Determine the [x, y] coordinate at the center of the cell enclosing the given text.  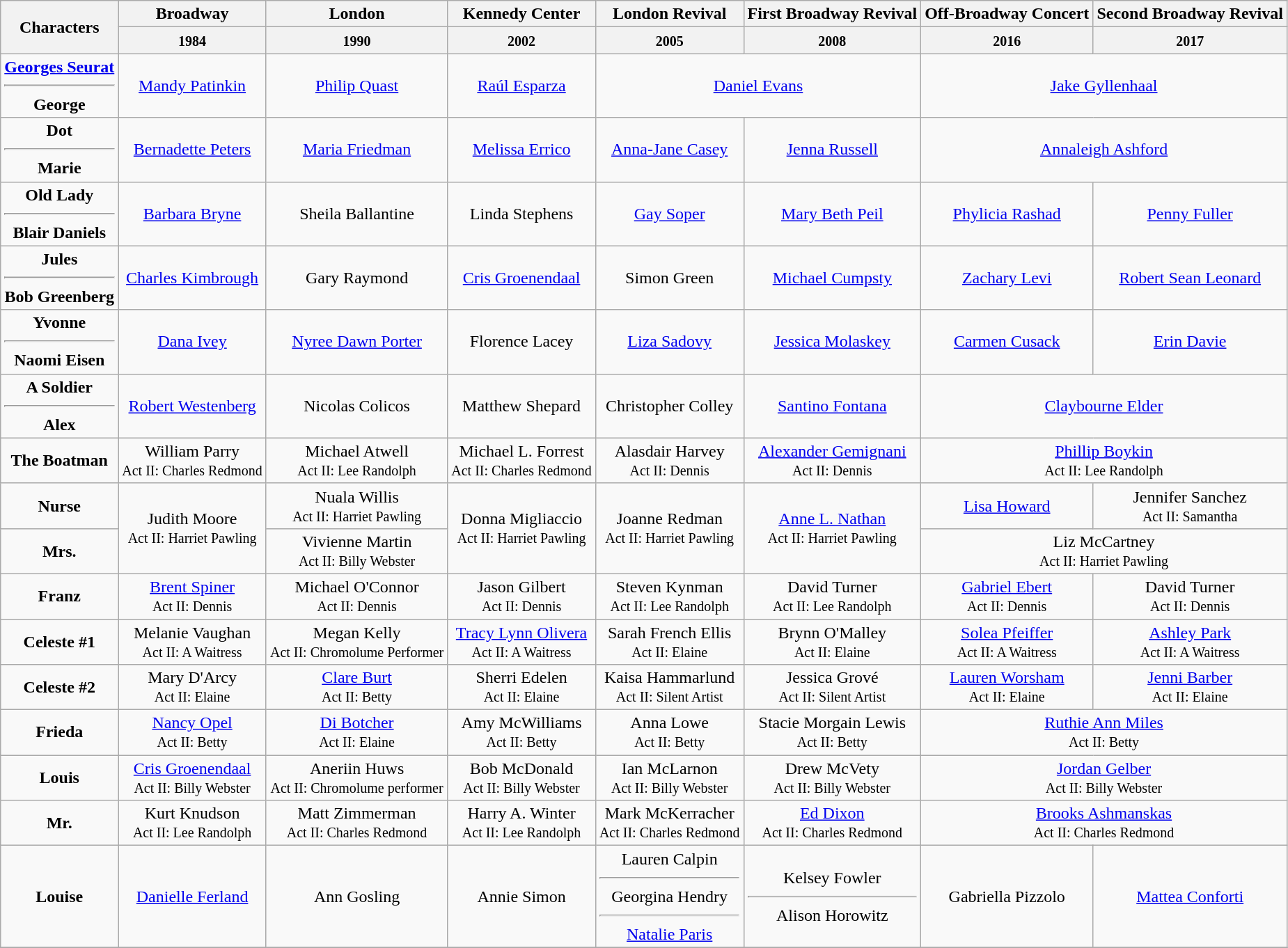
Jennifer Sanchez Act II: Samantha [1191, 505]
Melanie Vaughan Act II: A Waitress [192, 642]
Solea Pfeiffer Act II: A Waitress [1007, 642]
Annaleigh Ashford [1104, 150]
Alexander Gemignani Act II: Dennis [833, 461]
Nurse [60, 505]
Charles Kimbrough [192, 278]
A SoldierAlex [60, 406]
Kurt Knudson Act II: Lee Randolph [192, 823]
Vivienne Martin Act II: Billy Webster [356, 551]
Louise [60, 896]
Broadway [192, 14]
2016 [1007, 40]
Erin Davie [1191, 342]
Matthew Shepard [522, 406]
Phylicia Rashad [1007, 214]
Louis [60, 778]
London [356, 14]
Tracy Lynn OliveraAct II: A Waitress [522, 642]
Characters [60, 27]
Phillip Boykin Act II: Lee Randolph [1104, 461]
Mary D'Arcy Act II: Elaine [192, 688]
2008 [833, 40]
David TurnerAct II: Dennis [1191, 596]
Anne L. Nathan Act II: Harriet Pawling [833, 528]
Gabriel EbertAct II: Dennis [1007, 596]
Off-Broadway Concert [1007, 14]
Joanne Redman Act II: Harriet Pawling [670, 528]
Mr. [60, 823]
Amy McWilliamsAct II: Betty [522, 732]
Ian McLarnon Act II: Billy Webster [670, 778]
Melissa Errico [522, 150]
Mrs. [60, 551]
Mary Beth Peil [833, 214]
Lisa Howard [1007, 505]
Michael O'ConnorAct II: Dennis [356, 596]
YvonneNaomi Eisen [60, 342]
Georges SeuratGeorge [60, 86]
Lauren WorshamAct II: Elaine [1007, 688]
2017 [1191, 40]
Bernadette Peters [192, 150]
First Broadway Revival [833, 14]
Carmen Cusack [1007, 342]
Di Botcher Act II: Elaine [356, 732]
Michael Atwell Act II: Lee Randolph [356, 461]
Celeste #2 [60, 688]
Second Broadway Revival [1191, 14]
Michael Cumpsty [833, 278]
Maria Friedman [356, 150]
2002 [522, 40]
Old LadyBlair Daniels [60, 214]
Barbara Bryne [192, 214]
Sherri EdelenAct II: Elaine [522, 688]
Anna Lowe Act II: Betty [670, 732]
Philip Quast [356, 86]
Sarah French Ellis Act II: Elaine [670, 642]
Ashley Park Act II: A Waitress [1191, 642]
Jessica Molaskey [833, 342]
Stacie Morgain Lewis Act II: Betty [833, 732]
Nuala Willis Act II: Harriet Pawling [356, 505]
Jordan Gelber Act II: Billy Webster [1104, 778]
1984 [192, 40]
Simon Green [670, 278]
Aneriin Huws Act II: Chromolume performer [356, 778]
Jenni Barber Act II: Elaine [1191, 688]
Harry A. WinterAct II: Lee Randolph [522, 823]
Franz [60, 596]
Jake Gyllenhaal [1104, 86]
Judith Moore Act II: Harriet Pawling [192, 528]
Cris Groenendaal Act II: Billy Webster [192, 778]
Mark McKerracher Act II: Charles Redmond [670, 823]
Megan Kelly Act II: Chromolume Performer [356, 642]
Anna-Jane Casey [670, 150]
The Boatman [60, 461]
2005 [670, 40]
Michael L. ForrestAct II: Charles Redmond [522, 461]
Lauren CalpinGeorgina HendryNatalie Paris [670, 896]
Celeste #1 [60, 642]
William Parry Act II: Charles Redmond [192, 461]
Nyree Dawn Porter [356, 342]
Dana Ivey [192, 342]
Sheila Ballantine [356, 214]
Cris Groenendaal [522, 278]
Brent SpinerAct II: Dennis [192, 596]
David TurnerAct II: Lee Randolph [833, 596]
Donna MigliaccioAct II: Harriet Pawling [522, 528]
Matt Zimmerman Act II: Charles Redmond [356, 823]
JulesBob Greenberg [60, 278]
Gabriella Pizzolo [1007, 896]
Ann Gosling [356, 896]
Mandy Patinkin [192, 86]
Annie Simon [522, 896]
Frieda [60, 732]
1990 [356, 40]
DotMarie [60, 150]
Liza Sadovy [670, 342]
London Revival [670, 14]
Gay Soper [670, 214]
Penny Fuller [1191, 214]
Claybourne Elder [1104, 406]
Florence Lacey [522, 342]
Raúl Esparza [522, 86]
Robert Westenberg [192, 406]
Linda Stephens [522, 214]
Nancy Opel Act II: Betty [192, 732]
Kaisa Hammarlund Act II: Silent Artist [670, 688]
Kelsey FowlerAlison Horowitz [833, 896]
Daniel Evans [757, 86]
Ruthie Ann Miles Act II: Betty [1104, 732]
Santino Fontana [833, 406]
Drew McVety Act II: Billy Webster [833, 778]
Robert Sean Leonard [1191, 278]
Liz McCartney Act II: Harriet Pawling [1104, 551]
Christopher Colley [670, 406]
Zachary Levi [1007, 278]
Steven KynmanAct II: Lee Randolph [670, 596]
Jenna Russell [833, 150]
Bob McDonaldAct II: Billy Webster [522, 778]
Ed Dixon Act II: Charles Redmond [833, 823]
Alasdair Harvey Act II: Dennis [670, 461]
Gary Raymond [356, 278]
Danielle Ferland [192, 896]
Mattea Conforti [1191, 896]
Jason GilbertAct II: Dennis [522, 596]
Jessica Grové Act II: Silent Artist [833, 688]
Kennedy Center [522, 14]
Brynn O'Malley Act II: Elaine [833, 642]
Nicolas Colicos [356, 406]
Clare Burt Act II: Betty [356, 688]
Brooks Ashmanskas Act II: Charles Redmond [1104, 823]
